Return the (X, Y) coordinate for the center point of the cell that contains the specified text.  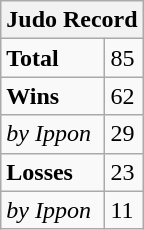
29 (124, 134)
Judo Record (72, 20)
85 (124, 58)
62 (124, 96)
Total (53, 58)
23 (124, 172)
11 (124, 210)
Wins (53, 96)
Losses (53, 172)
